Extract the (x, y) coordinate from the center of the cell holding the provided text.  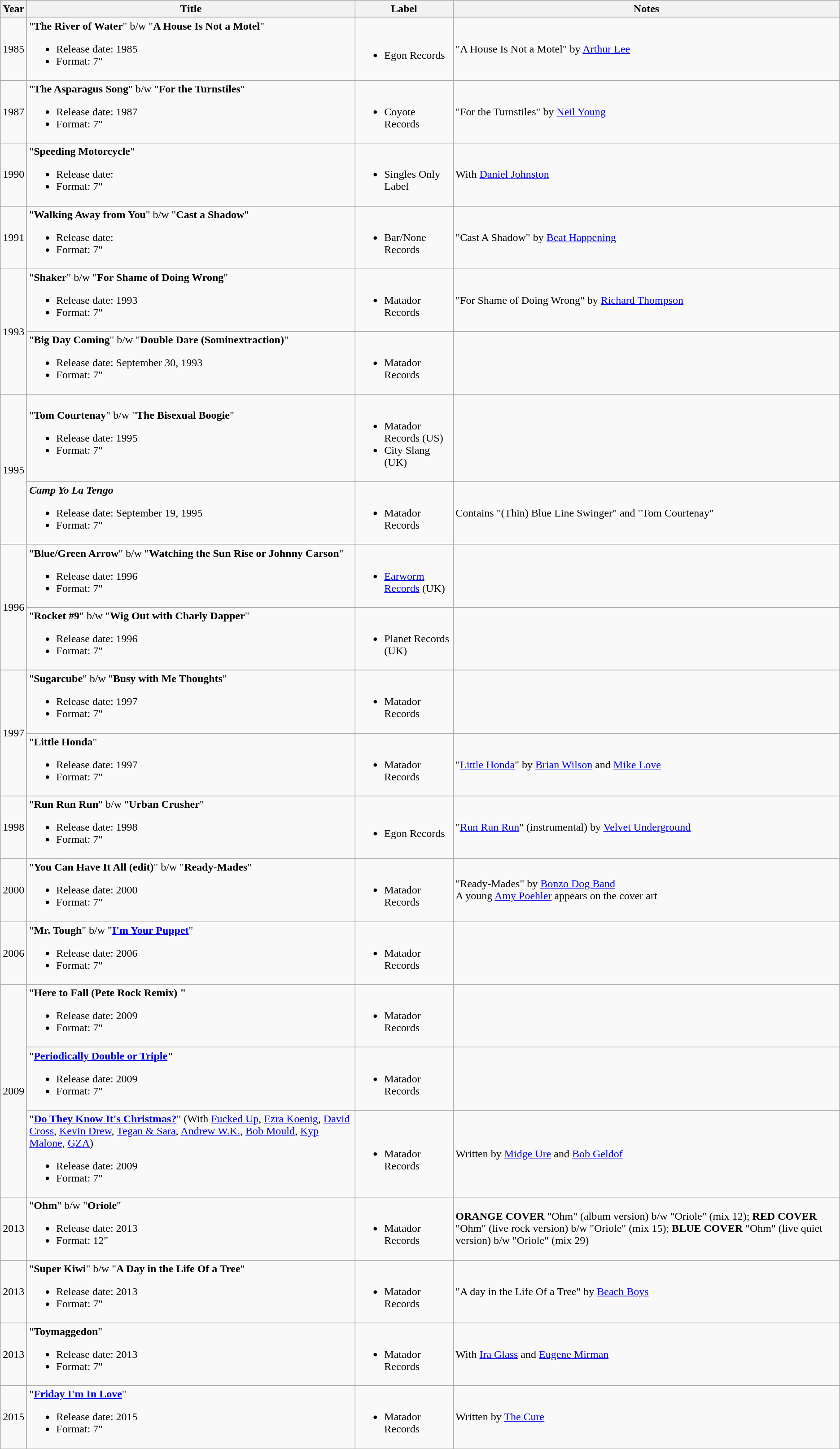
"A House Is Not a Motel" by Arthur Lee (646, 49)
"Ready-Mades" by Bonzo Dog BandA young Amy Poehler appears on the cover art (646, 890)
"Super Kiwi" b/w "A Day in the Life Of a Tree"Release date: 2013Format: 7" (191, 1291)
"Sugarcube" b/w "Busy with Me Thoughts"Release date: 1997Format: 7" (191, 701)
"The Asparagus Song" b/w "For the Turnstiles"Release date: 1987Format: 7" (191, 112)
"You Can Have It All (edit)" b/w "Ready-Mades"Release date: 2000Format: 7" (191, 890)
With Ira Glass and Eugene Mirman (646, 1354)
"Run Run Run" b/w "Urban Crusher"Release date: 1998Format: 7" (191, 827)
"Little Honda"Release date: 1997Format: 7" (191, 765)
"Rocket #9" b/w "Wig Out with Charly Dapper"Release date: 1996Format: 7" (191, 639)
Coyote Records (404, 112)
"Friday I'm In Love"Release date: 2015Format: 7" (191, 1417)
Singles Only Label (404, 175)
Label (404, 9)
1995 (13, 469)
"Speeding Motorcycle"Release date: Format: 7" (191, 175)
Title (191, 9)
"Ohm" b/w "Oriole"Release date: 2013Format: 12" (191, 1229)
2000 (13, 890)
"Shaker" b/w "For Shame of Doing Wrong"Release date: 1993Format: 7" (191, 300)
1985 (13, 49)
"Periodically Double or Triple"Release date: 2009Format: 7" (191, 1079)
1993 (13, 332)
1996 (13, 607)
"Cast A Shadow" by Beat Happening (646, 237)
1990 (13, 175)
"Mr. Tough" b/w "I'm Your Puppet"Release date: 2006Format: 7" (191, 953)
Notes (646, 9)
"Walking Away from You" b/w "Cast a Shadow"Release date: Format: 7" (191, 237)
"The River of Water" b/w "A House Is Not a Motel"Release date: 1985Format: 7" (191, 49)
Camp Yo La TengoRelease date: September 19, 1995Format: 7" (191, 513)
"Little Honda" by Brian Wilson and Mike Love (646, 765)
2006 (13, 953)
"Here to Fall (Pete Rock Remix) "Release date: 2009Format: 7" (191, 1016)
2015 (13, 1417)
Bar/None Records (404, 237)
2009 (13, 1091)
"Tom Courtenay" b/w "The Bisexual Boogie"Release date: 1995Format: 7" (191, 438)
Year (13, 9)
Contains "(Thin) Blue Line Swinger" and "Tom Courtenay" (646, 513)
"For the Turnstiles" by Neil Young (646, 112)
1991 (13, 237)
"Big Day Coming" b/w "Double Dare (Sominextraction)"Release date: September 30, 1993Format: 7" (191, 363)
1987 (13, 112)
"Run Run Run" (instrumental) by Velvet Underground (646, 827)
Earworm Records (UK) (404, 576)
1997 (13, 733)
"For Shame of Doing Wrong" by Richard Thompson (646, 300)
1998 (13, 827)
Matador Records (US)City Slang (UK) (404, 438)
Written by Midge Ure and Bob Geldof (646, 1154)
With Daniel Johnston (646, 175)
Planet Records (UK) (404, 639)
"Blue/Green Arrow" b/w "Watching the Sun Rise or Johnny Carson"Release date: 1996Format: 7" (191, 576)
"A day in the Life Of a Tree" by Beach Boys (646, 1291)
"Toymaggedon"Release date: 2013Format: 7" (191, 1354)
Written by The Cure (646, 1417)
